Find where the given text appears and provide that cell's center as [x, y] coordinate. 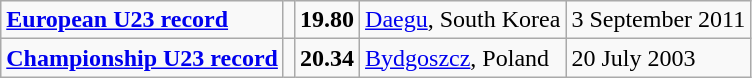
3 September 2011 [658, 20]
20 July 2003 [658, 58]
19.80 [326, 20]
20.34 [326, 58]
Daegu, South Korea [463, 20]
Championship U23 record [142, 58]
Bydgoszcz, Poland [463, 58]
European U23 record [142, 20]
